Pinpoint the cell where the given text exists, returning its [x, y] midpoint coordinate. 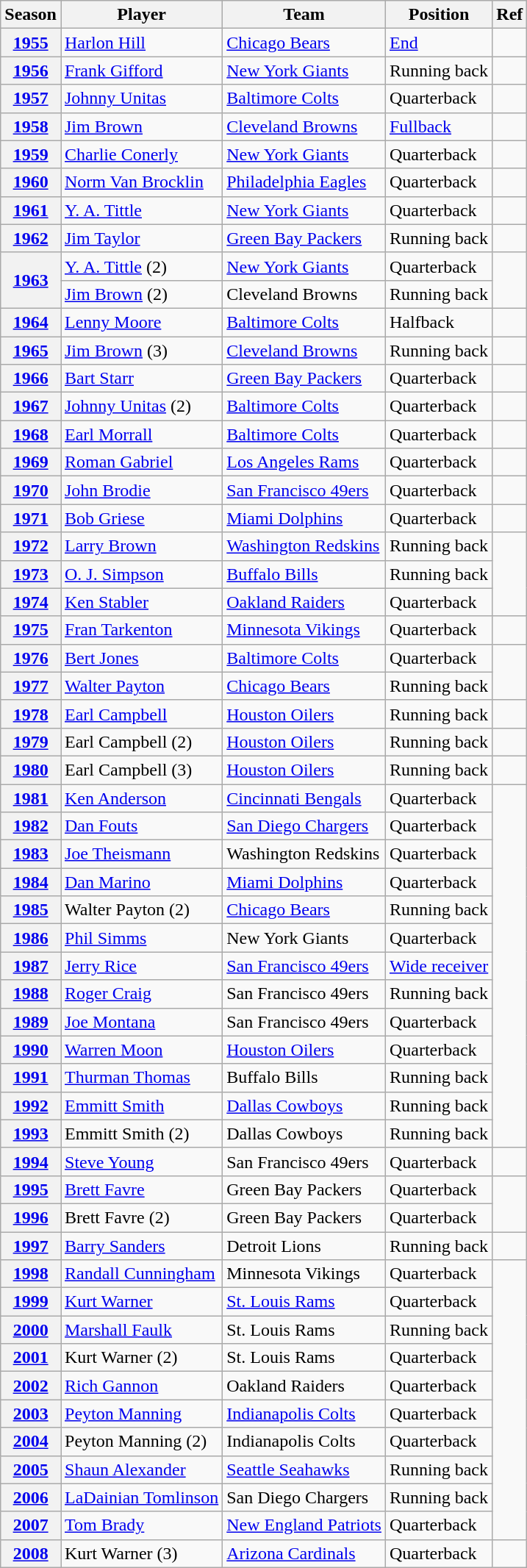
Jim Brown (3) [141, 351]
1996 [31, 1217]
Arizona Cardinals [304, 1553]
Harlon Hill [141, 43]
Phil Simms [141, 938]
End [438, 43]
Fullback [438, 126]
1968 [31, 434]
Bob Griese [141, 518]
2006 [31, 1497]
2005 [31, 1469]
Joe Montana [141, 1022]
2001 [31, 1358]
1987 [31, 966]
1962 [31, 238]
1979 [31, 742]
1960 [31, 182]
Earl Campbell (3) [141, 770]
Roger Craig [141, 994]
Walter Payton (2) [141, 910]
Rich Gannon [141, 1386]
Steve Young [141, 1161]
O. J. Simpson [141, 574]
Larry Brown [141, 546]
Warren Moon [141, 1050]
Jim Brown (2) [141, 294]
1988 [31, 994]
Earl Morrall [141, 434]
1978 [31, 714]
1967 [31, 407]
Randall Cunningham [141, 1274]
Charlie Conerly [141, 154]
Joe Theismann [141, 854]
Position [438, 15]
Ref [510, 15]
Earl Campbell (2) [141, 742]
Player [141, 15]
Roman Gabriel [141, 462]
1966 [31, 379]
Johnny Unitas (2) [141, 407]
Halfback [438, 322]
Bart Starr [141, 379]
Barry Sanders [141, 1246]
Team [304, 15]
1984 [31, 882]
1991 [31, 1078]
1976 [31, 658]
Y. A. Tittle [141, 210]
1995 [31, 1189]
Jim Brown [141, 126]
1969 [31, 462]
2002 [31, 1386]
Johnny Unitas [141, 99]
1999 [31, 1302]
Emmitt Smith [141, 1106]
2007 [31, 1525]
1980 [31, 770]
Philadelphia Eagles [304, 182]
1956 [31, 71]
Ken Anderson [141, 798]
1958 [31, 126]
Earl Campbell [141, 714]
Jerry Rice [141, 966]
Walter Payton [141, 686]
Fran Tarkenton [141, 630]
2003 [31, 1414]
John Brodie [141, 490]
1974 [31, 602]
Marshall Faulk [141, 1330]
1971 [31, 518]
Shaun Alexander [141, 1469]
1964 [31, 322]
1986 [31, 938]
1955 [31, 43]
1965 [31, 351]
1975 [31, 630]
1982 [31, 826]
1973 [31, 574]
1989 [31, 1022]
Seattle Seahawks [304, 1469]
Y. A. Tittle (2) [141, 266]
New England Patriots [304, 1525]
Norm Van Brocklin [141, 182]
Kurt Warner (2) [141, 1358]
Lenny Moore [141, 322]
Thurman Thomas [141, 1078]
1993 [31, 1134]
1990 [31, 1050]
Ken Stabler [141, 602]
1961 [31, 210]
1994 [31, 1161]
1985 [31, 910]
Detroit Lions [304, 1246]
Cincinnati Bengals [304, 798]
LaDainian Tomlinson [141, 1497]
2004 [31, 1442]
Kurt Warner (3) [141, 1553]
Los Angeles Rams [304, 462]
2008 [31, 1553]
1970 [31, 490]
1972 [31, 546]
Emmitt Smith (2) [141, 1134]
1992 [31, 1106]
1981 [31, 798]
1977 [31, 686]
1959 [31, 154]
Frank Gifford [141, 71]
Brett Favre [141, 1189]
Peyton Manning [141, 1414]
Dan Fouts [141, 826]
2000 [31, 1330]
Wide receiver [438, 966]
1983 [31, 854]
Bert Jones [141, 658]
1963 [31, 280]
Dan Marino [141, 882]
1957 [31, 99]
Kurt Warner [141, 1302]
1998 [31, 1274]
Season [31, 15]
Brett Favre (2) [141, 1217]
Peyton Manning (2) [141, 1442]
Tom Brady [141, 1525]
1997 [31, 1246]
Jim Taylor [141, 238]
